Find where the given text appears and provide that cell's center as [x, y] coordinate. 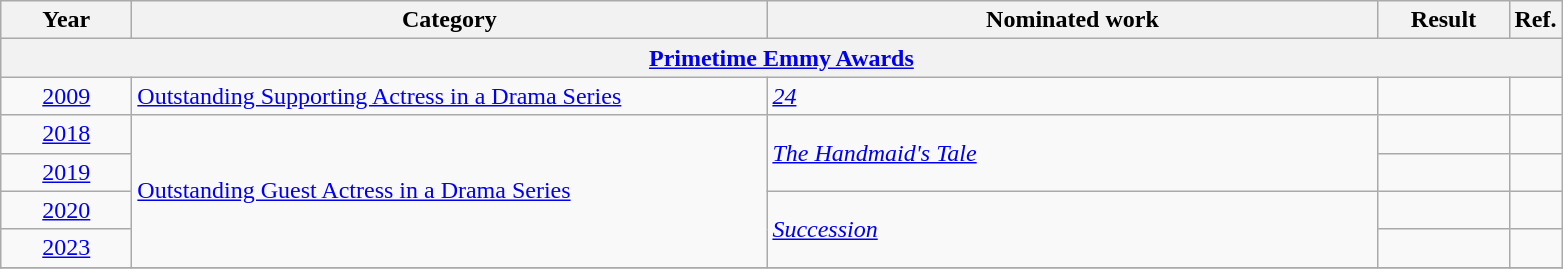
Succession [1072, 229]
2020 [66, 210]
2019 [66, 172]
2009 [66, 96]
Outstanding Supporting Actress in a Drama Series [450, 96]
24 [1072, 96]
Result [1444, 20]
Ref. [1536, 20]
The Handmaid's Tale [1072, 153]
Category [450, 20]
Year [66, 20]
Outstanding Guest Actress in a Drama Series [450, 191]
Nominated work [1072, 20]
Primetime Emmy Awards [782, 58]
2018 [66, 134]
2023 [66, 248]
